Capture the cell that displays the provided text and extract its [x, y] central coordinate. 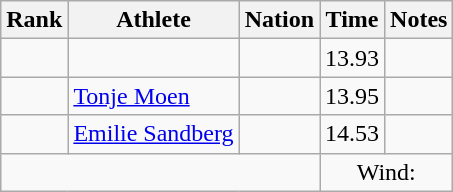
Nation [279, 20]
Tonje Moen [154, 96]
14.53 [352, 134]
13.95 [352, 96]
Wind: [386, 172]
Athlete [154, 20]
Notes [419, 20]
Emilie Sandberg [154, 134]
13.93 [352, 58]
Time [352, 20]
Rank [34, 20]
